Find where the given text appears and provide that cell's center as [X, Y] coordinate. 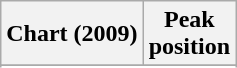
Chart (2009) [72, 34]
Peakposition [189, 34]
